For the text-containing cell, return its midpoint in (x, y) coordinate format. 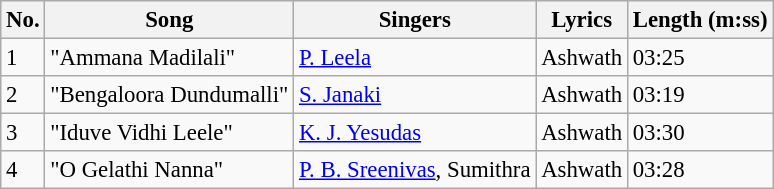
03:28 (700, 170)
4 (23, 170)
"Ammana Madilali" (170, 58)
Song (170, 20)
03:19 (700, 95)
Singers (415, 20)
2 (23, 95)
S. Janaki (415, 95)
03:30 (700, 133)
"O Gelathi Nanna" (170, 170)
03:25 (700, 58)
3 (23, 133)
P. Leela (415, 58)
Length (m:ss) (700, 20)
"Iduve Vidhi Leele" (170, 133)
Lyrics (582, 20)
P. B. Sreenivas, Sumithra (415, 170)
K. J. Yesudas (415, 133)
1 (23, 58)
"Bengaloora Dundumalli" (170, 95)
No. (23, 20)
